Identify which cell holds the provided text, then report its (x, y) central coordinate. 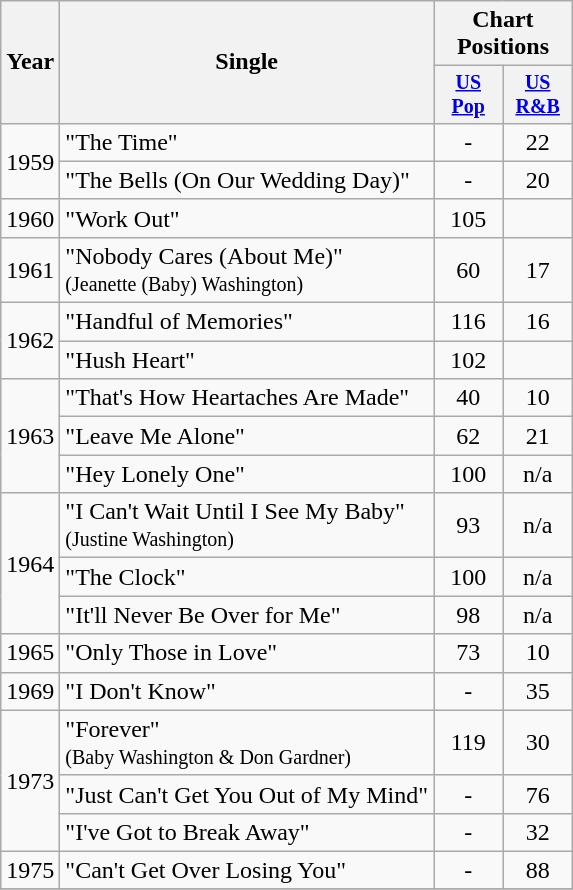
"Work Out" (247, 218)
1959 (30, 161)
35 (538, 691)
60 (468, 270)
"The Time" (247, 142)
1969 (30, 691)
76 (538, 794)
US Pop (468, 94)
"I've Got to Break Away" (247, 832)
"Nobody Cares (About Me)"(Jeanette (Baby) Washington) (247, 270)
21 (538, 436)
1963 (30, 436)
"Just Can't Get You Out of My Mind" (247, 794)
1973 (30, 780)
"It'll Never Be Over for Me" (247, 615)
"Only Those in Love" (247, 653)
88 (538, 870)
"Forever"(Baby Washington & Don Gardner) (247, 742)
93 (468, 526)
Year (30, 62)
17 (538, 270)
1975 (30, 870)
1965 (30, 653)
1964 (30, 564)
USR&B (538, 94)
"Handful of Memories" (247, 322)
22 (538, 142)
116 (468, 322)
105 (468, 218)
102 (468, 360)
98 (468, 615)
1961 (30, 270)
40 (468, 398)
"Leave Me Alone" (247, 436)
"Hush Heart" (247, 360)
"Can't Get Over Losing You" (247, 870)
73 (468, 653)
"I Can't Wait Until I See My Baby"(Justine Washington) (247, 526)
1962 (30, 341)
"The Bells (On Our Wedding Day)" (247, 180)
32 (538, 832)
20 (538, 180)
"The Clock" (247, 577)
30 (538, 742)
Single (247, 62)
Chart Positions (504, 34)
16 (538, 322)
"Hey Lonely One" (247, 474)
1960 (30, 218)
"That's How Heartaches Are Made" (247, 398)
"I Don't Know" (247, 691)
62 (468, 436)
119 (468, 742)
